Pinpoint the cell where the given text exists, returning its [x, y] midpoint coordinate. 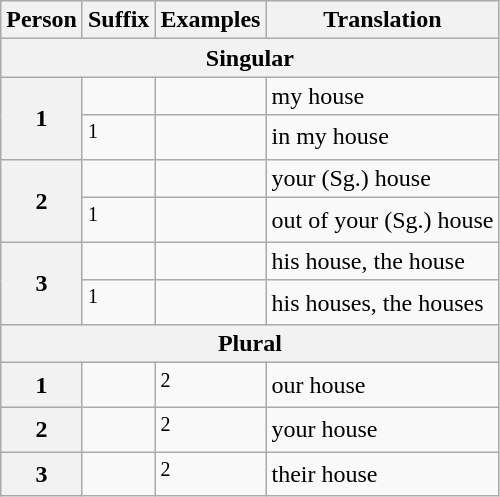
your house [382, 430]
Translation [382, 20]
our house [382, 386]
your (Sg.) house [382, 178]
out of your (Sg.) house [382, 220]
Singular [250, 58]
Plural [250, 344]
in my house [382, 138]
his houses, the houses [382, 302]
Person [42, 20]
his house, the house [382, 261]
my house [382, 96]
Suffix [118, 20]
Examples [210, 20]
their house [382, 474]
